Determine the (x, y) coordinate at the center of the cell enclosing the given text.  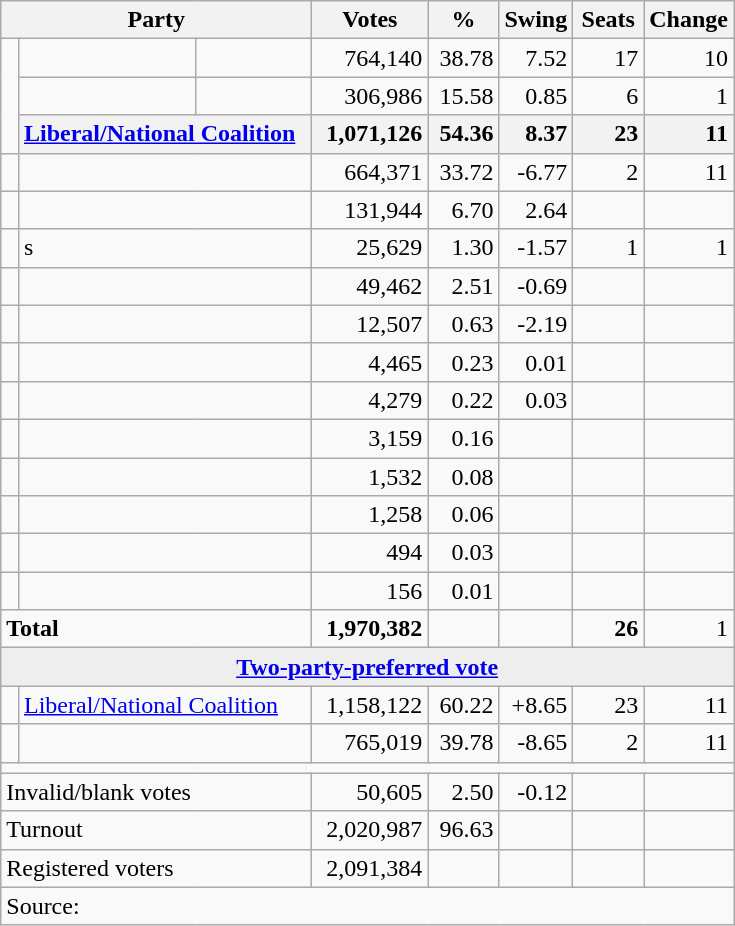
26 (608, 629)
Votes (370, 20)
Two-party-preferred vote (368, 667)
1,158,122 (370, 705)
-2.19 (536, 324)
4,465 (370, 362)
306,986 (370, 96)
2,091,384 (370, 868)
0.85 (536, 96)
+8.65 (536, 705)
4,279 (370, 400)
0.16 (464, 438)
-6.77 (536, 172)
2.64 (536, 210)
3,159 (370, 438)
38.78 (464, 58)
765,019 (370, 743)
Party (156, 20)
7.52 (536, 58)
0.22 (464, 400)
1,970,382 (370, 629)
1,532 (370, 477)
0.63 (464, 324)
6.70 (464, 210)
8.37 (536, 134)
-0.12 (536, 792)
96.63 (464, 830)
494 (370, 553)
131,944 (370, 210)
764,140 (370, 58)
% (464, 20)
33.72 (464, 172)
s (164, 248)
Swing (536, 20)
12,507 (370, 324)
Seats (608, 20)
0.23 (464, 362)
15.58 (464, 96)
2,020,987 (370, 830)
1.30 (464, 248)
156 (370, 591)
0.06 (464, 515)
1,071,126 (370, 134)
6 (608, 96)
Turnout (156, 830)
Change (689, 20)
39.78 (464, 743)
54.36 (464, 134)
10 (689, 58)
60.22 (464, 705)
Registered voters (156, 868)
Invalid/blank votes (156, 792)
17 (608, 58)
-8.65 (536, 743)
25,629 (370, 248)
Total (156, 629)
2.51 (464, 286)
50,605 (370, 792)
-1.57 (536, 248)
1,258 (370, 515)
0.08 (464, 477)
-0.69 (536, 286)
49,462 (370, 286)
2.50 (464, 792)
Source: (368, 906)
664,371 (370, 172)
